Identify which cell holds the provided text, then report its (x, y) central coordinate. 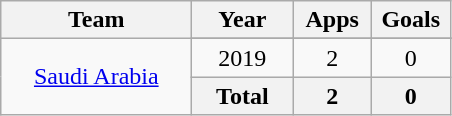
Goals (410, 20)
Total (242, 96)
2019 (242, 58)
Saudi Arabia (96, 77)
Apps (332, 20)
Team (96, 20)
Year (242, 20)
